Identify which cell holds the provided text, then report its [X, Y] central coordinate. 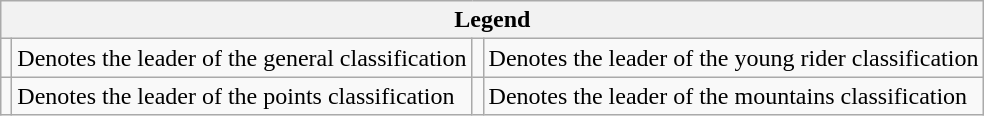
Denotes the leader of the points classification [242, 96]
Denotes the leader of the general classification [242, 58]
Legend [492, 20]
Denotes the leader of the mountains classification [734, 96]
Denotes the leader of the young rider classification [734, 58]
